Capture the cell that displays the provided text and extract its [X, Y] central coordinate. 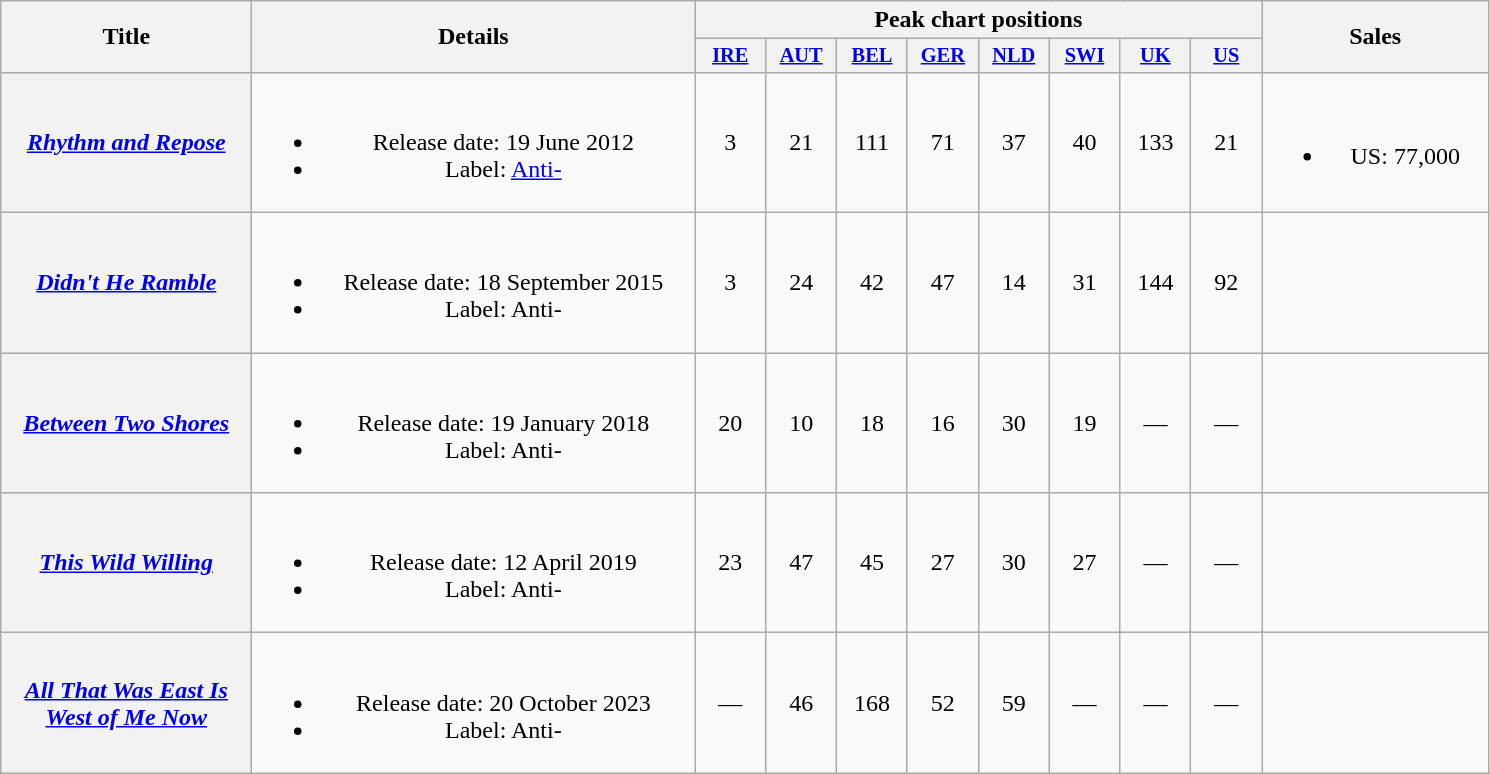
59 [1014, 703]
Release date: 18 September 2015Label: Anti- [474, 283]
SWI [1084, 56]
AUT [802, 56]
40 [1084, 142]
NLD [1014, 56]
This Wild Willing [126, 563]
71 [942, 142]
Sales [1376, 37]
52 [942, 703]
20 [730, 423]
18 [872, 423]
46 [802, 703]
US: 77,000 [1376, 142]
UK [1156, 56]
Peak chart positions [978, 20]
42 [872, 283]
Release date: 19 January 2018Label: Anti- [474, 423]
Release date: 20 October 2023Label: Anti- [474, 703]
16 [942, 423]
14 [1014, 283]
92 [1226, 283]
Rhythm and Repose [126, 142]
19 [1084, 423]
IRE [730, 56]
Release date: 19 June 2012Label: Anti- [474, 142]
23 [730, 563]
45 [872, 563]
111 [872, 142]
168 [872, 703]
Between Two Shores [126, 423]
10 [802, 423]
Didn't He Ramble [126, 283]
GER [942, 56]
All That Was East Is West of Me Now [126, 703]
133 [1156, 142]
31 [1084, 283]
Release date: 12 April 2019Label: Anti- [474, 563]
24 [802, 283]
US [1226, 56]
Details [474, 37]
Title [126, 37]
144 [1156, 283]
37 [1014, 142]
BEL [872, 56]
